Extract the (x, y) coordinate from the center of the cell holding the provided text.  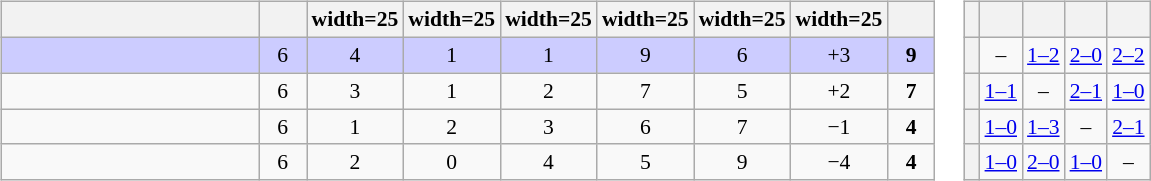
−1 (838, 127)
−4 (838, 162)
1–3 (1044, 127)
+3 (838, 55)
1–2 (1044, 55)
1–1 (1002, 91)
0 (452, 162)
2–2 (1128, 55)
+2 (838, 91)
